Return (x, y) of the center of cell containing provided text 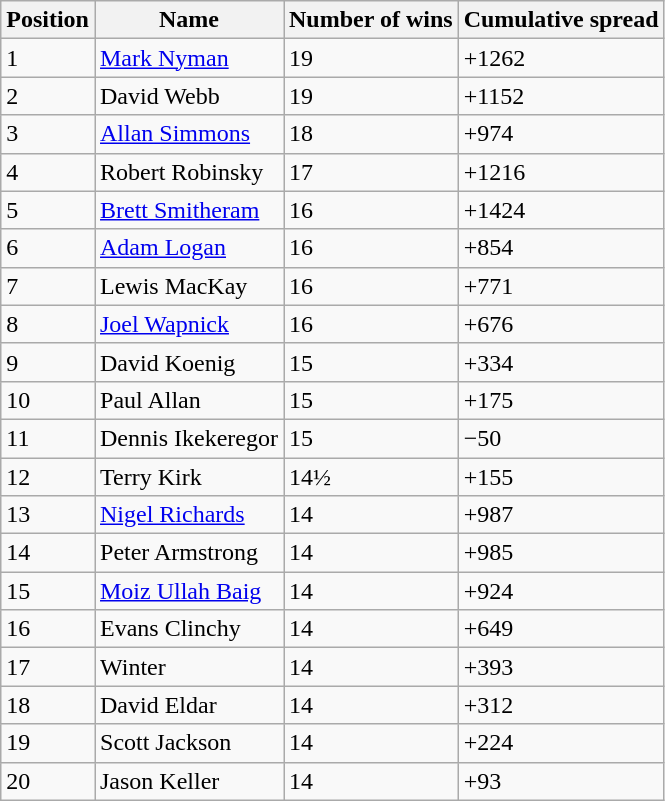
8 (48, 324)
+1152 (561, 96)
Position (48, 20)
+1216 (561, 172)
David Webb (188, 96)
+93 (561, 781)
+676 (561, 324)
+155 (561, 477)
20 (48, 781)
+393 (561, 667)
+312 (561, 705)
+771 (561, 286)
+985 (561, 553)
1 (48, 58)
Number of wins (372, 20)
Joel Wapnick (188, 324)
Jason Keller (188, 781)
+854 (561, 248)
5 (48, 210)
Terry Kirk (188, 477)
Cumulative spread (561, 20)
+1424 (561, 210)
4 (48, 172)
+649 (561, 629)
Winter (188, 667)
Allan Simmons (188, 134)
Nigel Richards (188, 515)
Peter Armstrong (188, 553)
9 (48, 362)
Lewis MacKay (188, 286)
13 (48, 515)
6 (48, 248)
Adam Logan (188, 248)
2 (48, 96)
Evans Clinchy (188, 629)
+974 (561, 134)
−50 (561, 438)
Scott Jackson (188, 743)
+1262 (561, 58)
David Eldar (188, 705)
Name (188, 20)
7 (48, 286)
+924 (561, 591)
Moiz Ullah Baig (188, 591)
10 (48, 400)
Robert Robinsky (188, 172)
14½ (372, 477)
3 (48, 134)
+334 (561, 362)
Paul Allan (188, 400)
12 (48, 477)
11 (48, 438)
+987 (561, 515)
Mark Nyman (188, 58)
+175 (561, 400)
David Koenig (188, 362)
Dennis Ikekeregor (188, 438)
Brett Smitheram (188, 210)
+224 (561, 743)
